Output the [x, y] coordinate of the center of the cell containing the given text.  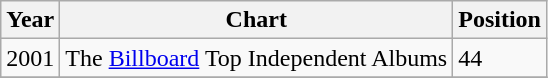
Year [30, 20]
44 [500, 58]
Position [500, 20]
Chart [256, 20]
2001 [30, 58]
The Billboard Top Independent Albums [256, 58]
